Provide the (X, Y) coordinate of the cell's center where the given text is located.  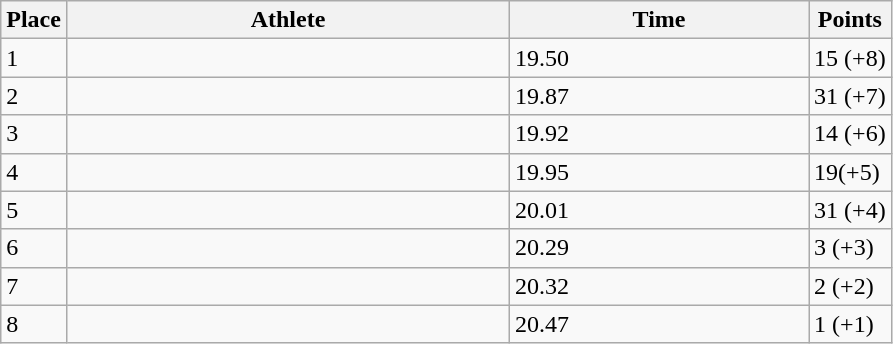
19.92 (660, 134)
Time (660, 20)
4 (34, 172)
31 (+7) (850, 96)
3 (+3) (850, 248)
19(+5) (850, 172)
Points (850, 20)
Athlete (288, 20)
31 (+4) (850, 210)
7 (34, 286)
6 (34, 248)
3 (34, 134)
20.29 (660, 248)
20.32 (660, 286)
8 (34, 324)
14 (+6) (850, 134)
19.87 (660, 96)
Place (34, 20)
1 (+1) (850, 324)
2 (+2) (850, 286)
1 (34, 58)
5 (34, 210)
20.47 (660, 324)
15 (+8) (850, 58)
20.01 (660, 210)
2 (34, 96)
19.50 (660, 58)
19.95 (660, 172)
